Search for the cell housing the specified text and yield its [x, y] center coordinate. 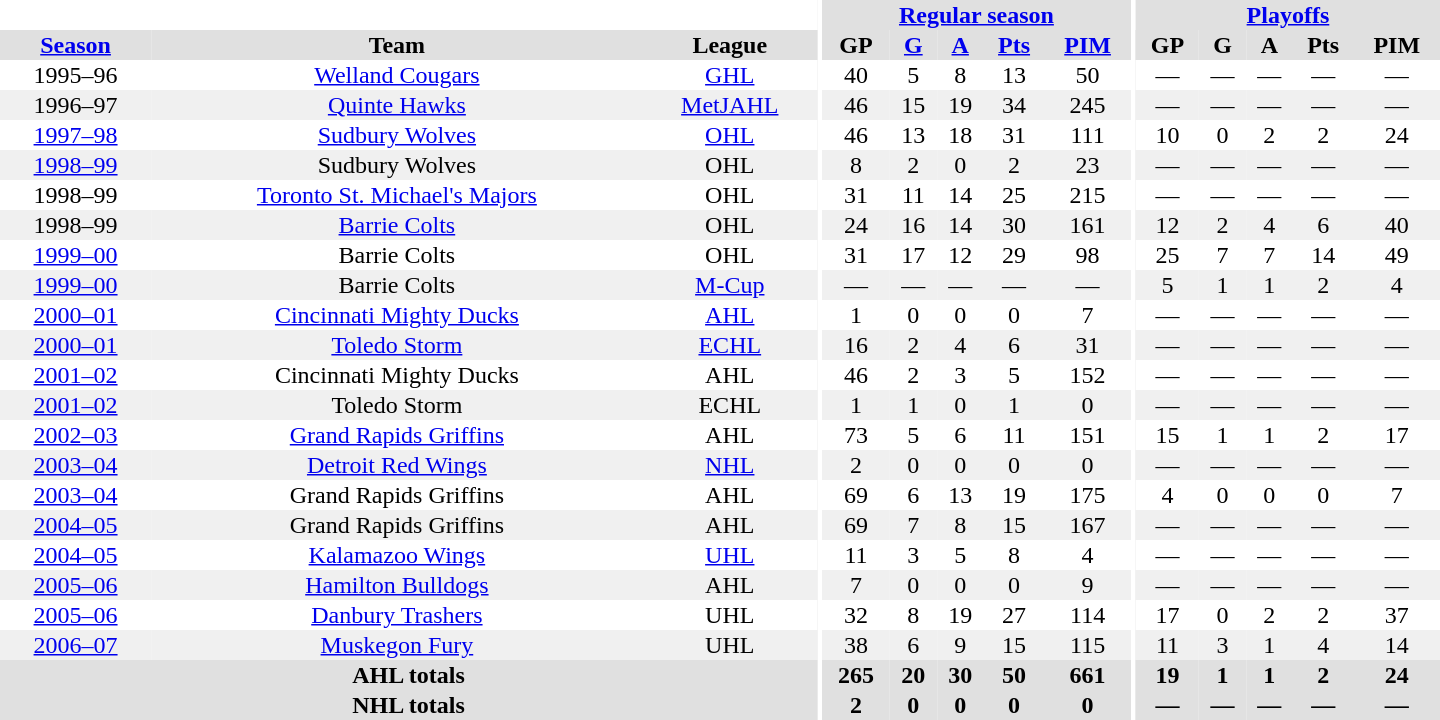
Playoffs [1288, 15]
Welland Cougars [397, 75]
Danbury Trashers [397, 615]
27 [1014, 615]
73 [856, 435]
1997–98 [76, 135]
49 [1397, 255]
167 [1087, 525]
23 [1087, 165]
98 [1087, 255]
175 [1087, 495]
MetJAHL [730, 105]
151 [1087, 435]
M-Cup [730, 285]
GHL [730, 75]
32 [856, 615]
2002–03 [76, 435]
Hamilton Bulldogs [397, 585]
Regular season [976, 15]
Quinte Hawks [397, 105]
245 [1087, 105]
League [730, 45]
115 [1087, 645]
2006–07 [76, 645]
38 [856, 645]
37 [1397, 615]
1996–97 [76, 105]
114 [1087, 615]
18 [960, 135]
20 [914, 675]
29 [1014, 255]
Team [397, 45]
Kalamazoo Wings [397, 555]
215 [1087, 195]
1995–96 [76, 75]
Toronto St. Michael's Majors [397, 195]
NHL [730, 465]
152 [1087, 375]
10 [1168, 135]
34 [1014, 105]
AHL totals [408, 675]
Season [76, 45]
NHL totals [408, 705]
Muskegon Fury [397, 645]
111 [1087, 135]
661 [1087, 675]
161 [1087, 225]
265 [856, 675]
Detroit Red Wings [397, 465]
